Determine the [X, Y] coordinate at the center of the cell enclosing the given text.  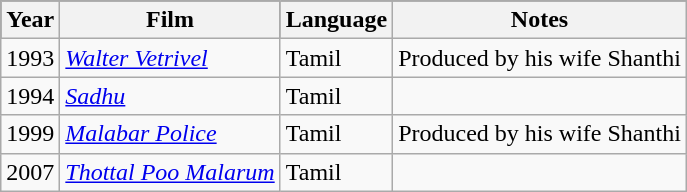
1994 [30, 96]
1993 [30, 58]
Thottal Poo Malarum [170, 172]
Malabar Police [170, 134]
Language [336, 20]
Film [170, 20]
Walter Vetrivel [170, 58]
1999 [30, 134]
Sadhu [170, 96]
Year [30, 20]
2007 [30, 172]
Notes [540, 20]
